Return the (X, Y) coordinate for the center point of the cell that contains the specified text.  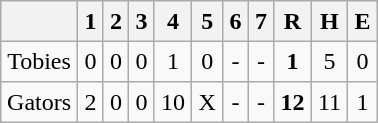
R (293, 21)
3 (142, 21)
Gators (38, 102)
Tobies (38, 61)
11 (330, 102)
12 (293, 102)
10 (173, 102)
6 (236, 21)
7 (261, 21)
E (363, 21)
4 (173, 21)
X (208, 102)
H (330, 21)
